Extract the [X, Y] coordinate from the center of the cell holding the provided text.  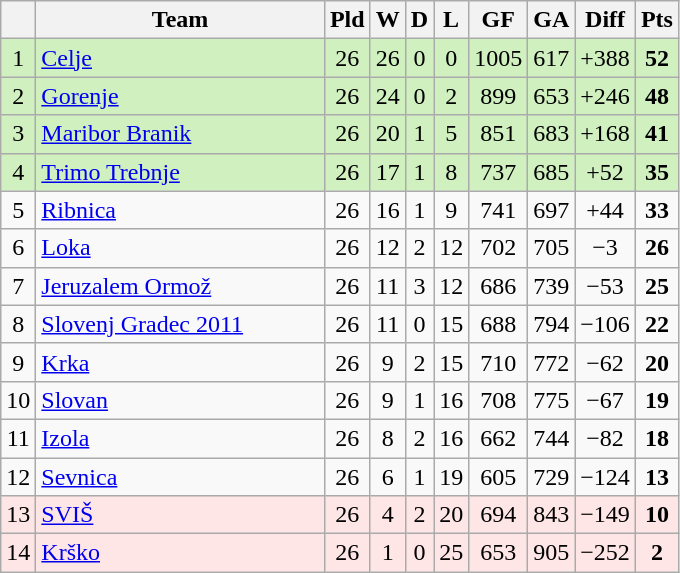
Slovan [180, 400]
Jeruzalem Ormož [180, 286]
605 [498, 477]
−82 [606, 438]
686 [498, 286]
+246 [606, 96]
Slovenj Gradec 2011 [180, 324]
Ribnica [180, 210]
794 [552, 324]
33 [656, 210]
617 [552, 58]
7 [18, 286]
L [452, 20]
GA [552, 20]
851 [498, 134]
−62 [606, 362]
W [388, 20]
Loka [180, 248]
GF [498, 20]
−106 [606, 324]
Diff [606, 20]
+388 [606, 58]
1005 [498, 58]
Celje [180, 58]
905 [552, 553]
694 [498, 515]
−53 [606, 286]
17 [388, 172]
Krka [180, 362]
−252 [606, 553]
−124 [606, 477]
685 [552, 172]
D [419, 20]
Sevnica [180, 477]
52 [656, 58]
899 [498, 96]
35 [656, 172]
Izola [180, 438]
+168 [606, 134]
741 [498, 210]
Gorenje [180, 96]
Pld [347, 20]
705 [552, 248]
708 [498, 400]
729 [552, 477]
739 [552, 286]
843 [552, 515]
702 [498, 248]
710 [498, 362]
737 [498, 172]
41 [656, 134]
683 [552, 134]
−67 [606, 400]
775 [552, 400]
Team [180, 20]
744 [552, 438]
22 [656, 324]
Pts [656, 20]
Trimo Trebnje [180, 172]
+44 [606, 210]
697 [552, 210]
Krško [180, 553]
−149 [606, 515]
14 [18, 553]
48 [656, 96]
688 [498, 324]
+52 [606, 172]
24 [388, 96]
Maribor Branik [180, 134]
−3 [606, 248]
772 [552, 362]
SVIŠ [180, 515]
18 [656, 438]
662 [498, 438]
